From the cell containing the given text, extract its center point as (x, y) coordinate. 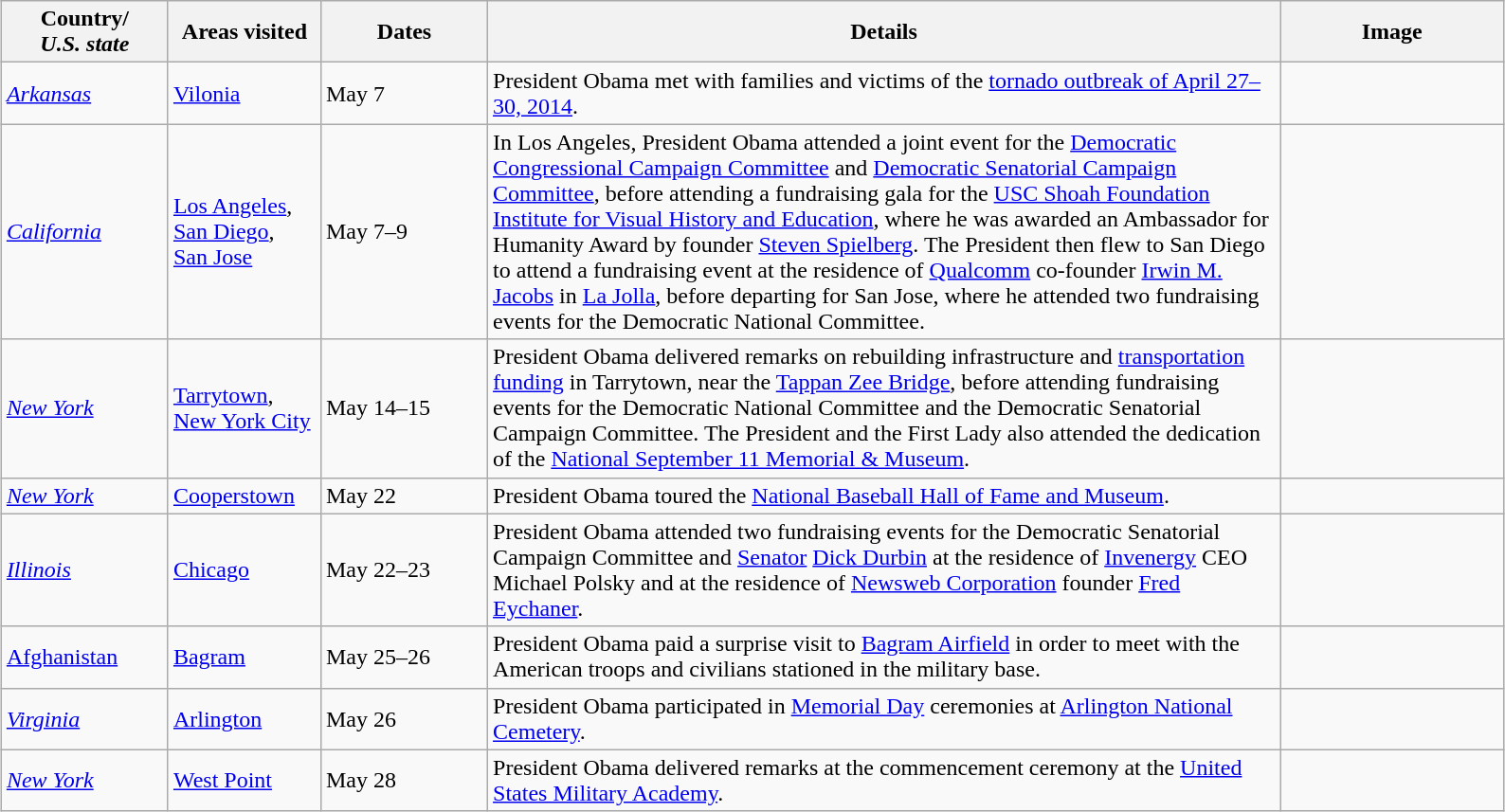
President Obama participated in Memorial Day ceremonies at Arlington National Cemetery. (884, 718)
May 7–9 (404, 231)
Areas visited (245, 32)
May 14–15 (404, 408)
Dates (404, 32)
Image (1392, 32)
Los Angeles,San Diego,San Jose (245, 231)
May 7 (404, 93)
May 28 (404, 781)
May 25–26 (404, 658)
Cooperstown (245, 496)
Country/U.S. state (84, 32)
May 22–23 (404, 570)
Illinois (84, 570)
May 26 (404, 718)
Tarrytown,New York City (245, 408)
Bagram (245, 658)
Afghanistan (84, 658)
Vilonia (245, 93)
May 22 (404, 496)
President Obama toured the National Baseball Hall of Fame and Museum. (884, 496)
President Obama met with families and victims of the tornado outbreak of April 27–30, 2014. (884, 93)
Arlington (245, 718)
Arkansas (84, 93)
West Point (245, 781)
Details (884, 32)
California (84, 231)
President Obama delivered remarks at the commencement ceremony at the United States Military Academy. (884, 781)
Virginia (84, 718)
Chicago (245, 570)
President Obama paid a surprise visit to Bagram Airfield in order to meet with the American troops and civilians stationed in the military base. (884, 658)
